Pinpoint the cell where the given text exists, returning its [X, Y] midpoint coordinate. 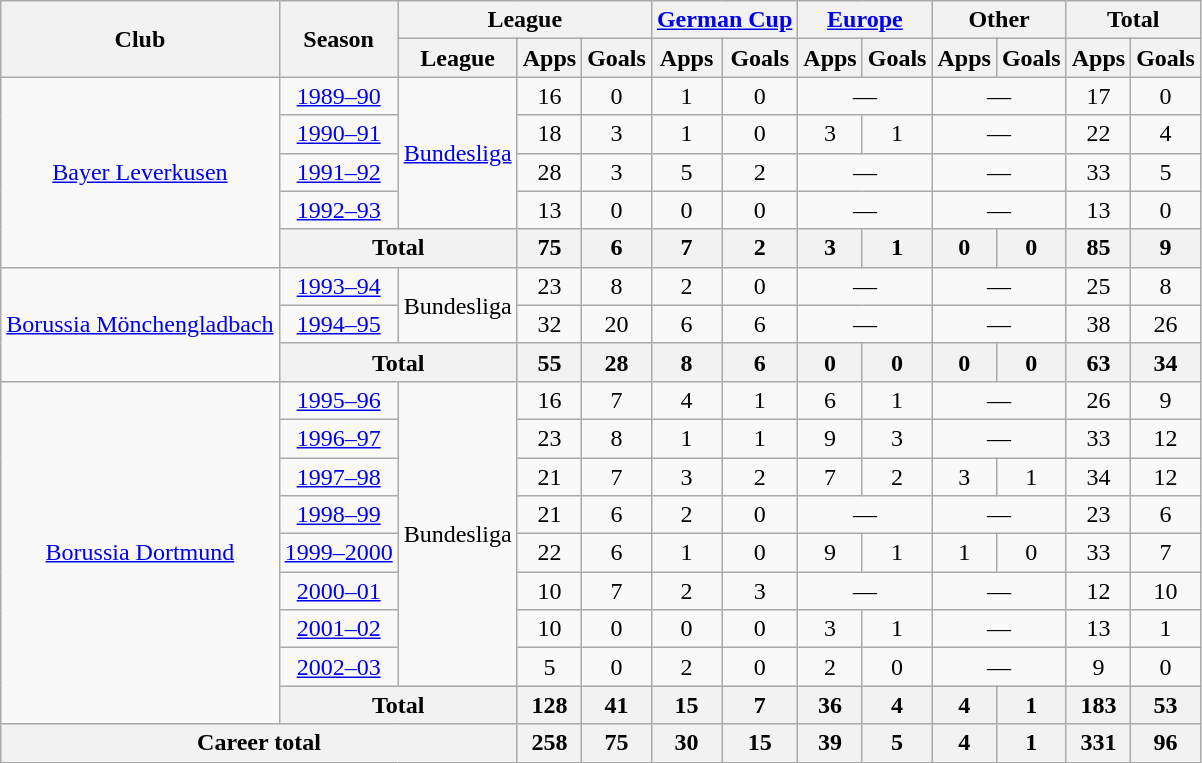
1997–98 [338, 477]
1996–97 [338, 438]
1998–99 [338, 515]
128 [549, 705]
Bayer Leverkusen [140, 172]
53 [1166, 705]
258 [549, 743]
17 [1098, 96]
1989–90 [338, 96]
2001–02 [338, 629]
63 [1098, 362]
1991–92 [338, 172]
Career total [259, 743]
Club [140, 39]
331 [1098, 743]
Borussia Dortmund [140, 552]
30 [686, 743]
55 [549, 362]
183 [1098, 705]
85 [1098, 248]
2000–01 [338, 591]
41 [617, 705]
96 [1166, 743]
1999–2000 [338, 553]
20 [617, 324]
German Cup [724, 20]
1992–93 [338, 210]
1993–94 [338, 286]
1990–91 [338, 134]
36 [830, 705]
39 [830, 743]
1995–96 [338, 400]
2002–03 [338, 667]
32 [549, 324]
Borussia Mönchengladbach [140, 324]
Other [999, 20]
38 [1098, 324]
Europe [865, 20]
18 [549, 134]
25 [1098, 286]
1994–95 [338, 324]
Season [338, 39]
